Detect which cell encompasses the target text, then output its (x, y) center coordinate. 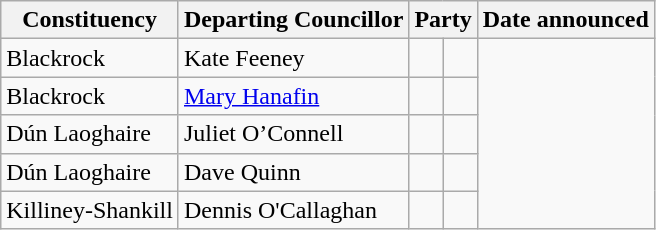
Juliet O’Connell (293, 134)
Party (443, 20)
Departing Councillor (293, 20)
Date announced (566, 20)
Mary Hanafin (293, 96)
Killiney-Shankill (90, 210)
Dennis O'Callaghan (293, 210)
Dave Quinn (293, 172)
Constituency (90, 20)
Kate Feeney (293, 58)
